Return the [X, Y] coordinate for the center point of the cell that contains the specified text.  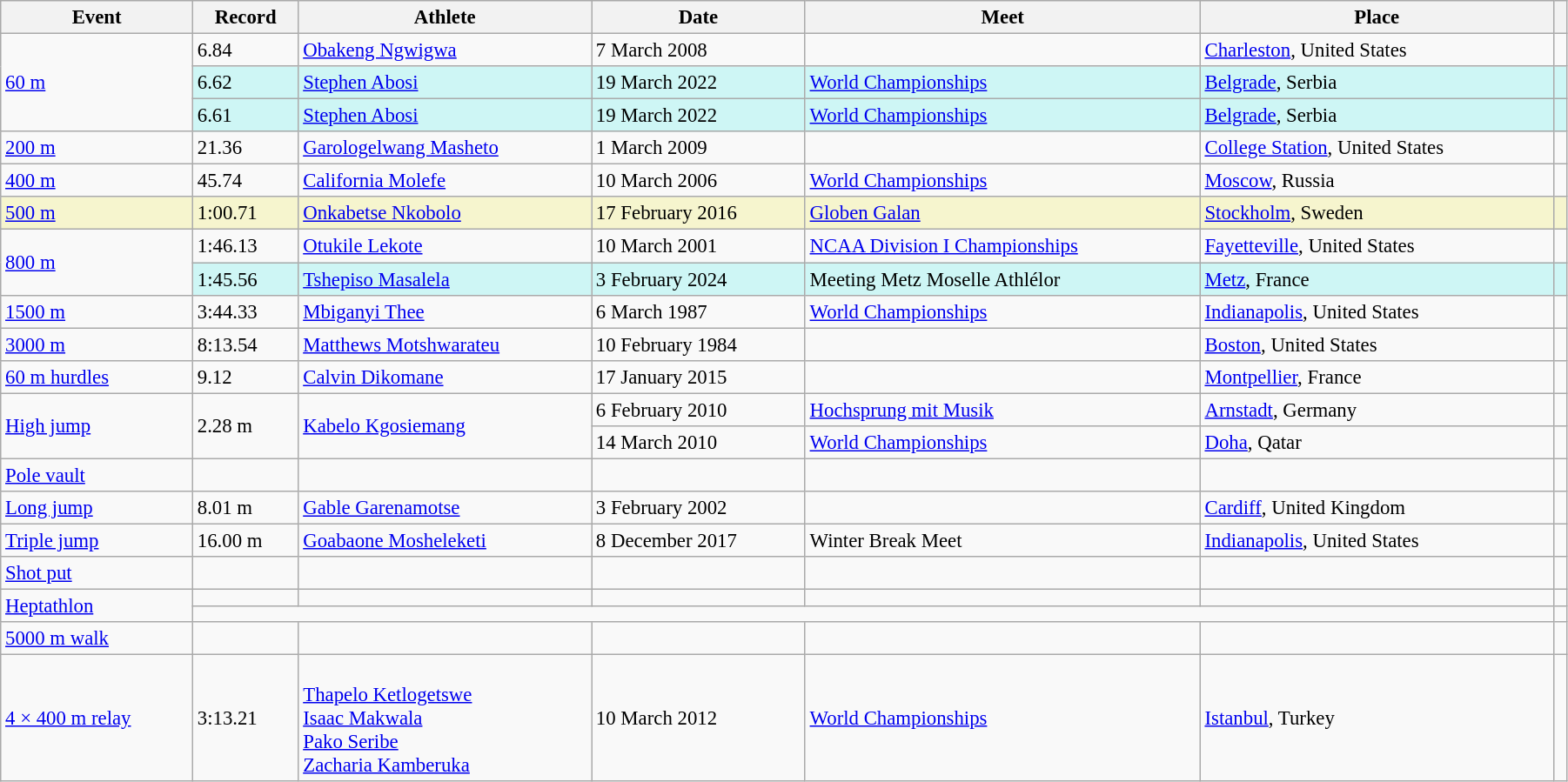
3:44.33 [245, 311]
Athlete [446, 17]
10 March 2001 [699, 246]
3:13.21 [245, 719]
1 March 2009 [699, 148]
3 February 2002 [699, 508]
45.74 [245, 181]
10 February 1984 [699, 344]
Date [699, 17]
200 m [97, 148]
Kabelo Kgosiemang [446, 426]
Stockholm, Sweden [1377, 213]
1:45.56 [245, 279]
Mbiganyi Thee [446, 311]
60 m [97, 84]
Obakeng Ngwigwa [446, 50]
High jump [97, 426]
Record [245, 17]
1:00.71 [245, 213]
NCAA Division I Championships [1002, 246]
Gable Garenamotse [446, 508]
17 January 2015 [699, 377]
10 March 2012 [699, 719]
14 March 2010 [699, 443]
Globen Galan [1002, 213]
2.28 m [245, 426]
Arnstadt, Germany [1377, 410]
College Station, United States [1377, 148]
Istanbul, Turkey [1377, 719]
21.36 [245, 148]
8.01 m [245, 508]
3 February 2024 [699, 279]
6 February 2010 [699, 410]
Tshepiso Masalela [446, 279]
800 m [97, 263]
Event [97, 17]
Moscow, Russia [1377, 181]
Metz, France [1377, 279]
Place [1377, 17]
6.61 [245, 116]
Calvin Dikomane [446, 377]
Otukile Lekote [446, 246]
17 February 2016 [699, 213]
Thapelo KetlogetsweIsaac MakwalaPako SeribeZacharia Kamberuka [446, 719]
6.62 [245, 83]
Matthews Motshwarateu [446, 344]
Goabaone Mosheleketi [446, 540]
Heptathlon [97, 606]
500 m [97, 213]
Montpellier, France [1377, 377]
Boston, United States [1377, 344]
400 m [97, 181]
Charleston, United States [1377, 50]
Triple jump [97, 540]
California Molefe [446, 181]
Pole vault [97, 475]
60 m hurdles [97, 377]
16.00 m [245, 540]
1:46.13 [245, 246]
Onkabetse Nkobolo [446, 213]
Doha, Qatar [1377, 443]
7 March 2008 [699, 50]
6.84 [245, 50]
8:13.54 [245, 344]
Shot put [97, 573]
9.12 [245, 377]
4 × 400 m relay [97, 719]
Garologelwang Masheto [446, 148]
Winter Break Meet [1002, 540]
1500 m [97, 311]
3000 m [97, 344]
Hochsprung mit Musik [1002, 410]
8 December 2017 [699, 540]
10 March 2006 [699, 181]
Cardiff, United Kingdom [1377, 508]
5000 m walk [97, 638]
6 March 1987 [699, 311]
Meet [1002, 17]
Long jump [97, 508]
Meeting Metz Moselle Athlélor [1002, 279]
Fayetteville, United States [1377, 246]
